Return (X, Y) of the center of cell containing provided text 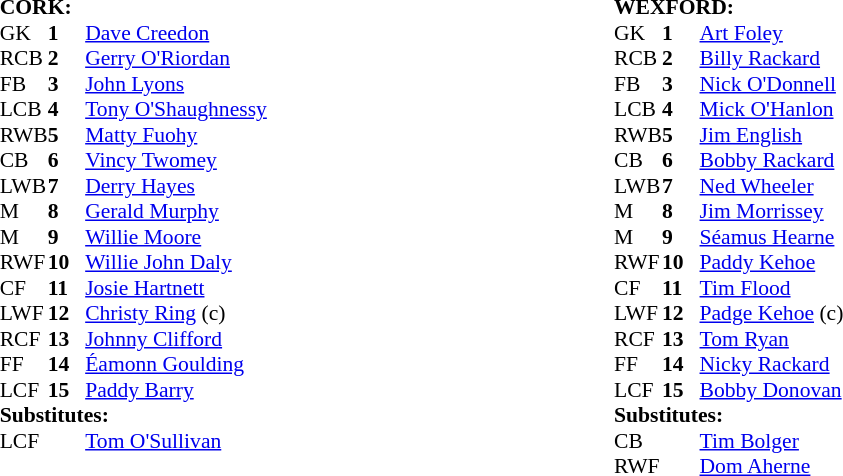
Willie John Daly (176, 263)
Tom O'Sullivan (176, 441)
Gerry O'Riordan (176, 59)
Tony O'Shaughnessy (176, 109)
Willie Moore (176, 237)
Derry Hayes (176, 186)
Matty Fuohy (176, 135)
Dave Creedon (176, 33)
Vincy Twomey (176, 161)
Christy Ring (c) (176, 313)
Johnny Clifford (176, 339)
Josie Hartnett (176, 288)
John Lyons (176, 84)
Éamonn Goulding (176, 365)
Paddy Barry (176, 390)
Gerald Murphy (176, 211)
